Capture the cell that displays the provided text and extract its (X, Y) central coordinate. 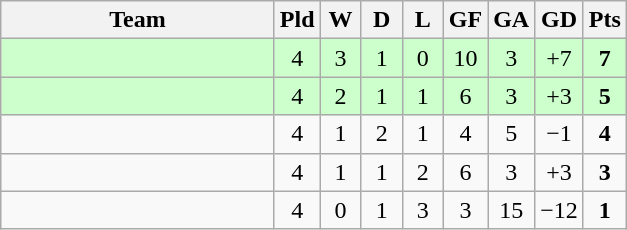
Pts (604, 20)
Pld (297, 20)
+7 (560, 58)
L (422, 20)
7 (604, 58)
Team (138, 20)
−12 (560, 210)
15 (512, 210)
−1 (560, 134)
D (382, 20)
GF (465, 20)
W (340, 20)
GA (512, 20)
GD (560, 20)
10 (465, 58)
